From the cell containing the given text, extract its center point as (x, y) coordinate. 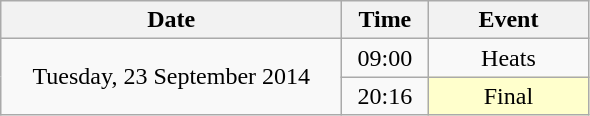
Final (508, 96)
Event (508, 20)
Heats (508, 58)
20:16 (385, 96)
Tuesday, 23 September 2014 (172, 77)
09:00 (385, 58)
Time (385, 20)
Date (172, 20)
